Find where the given text appears and provide that cell's center as (x, y) coordinate. 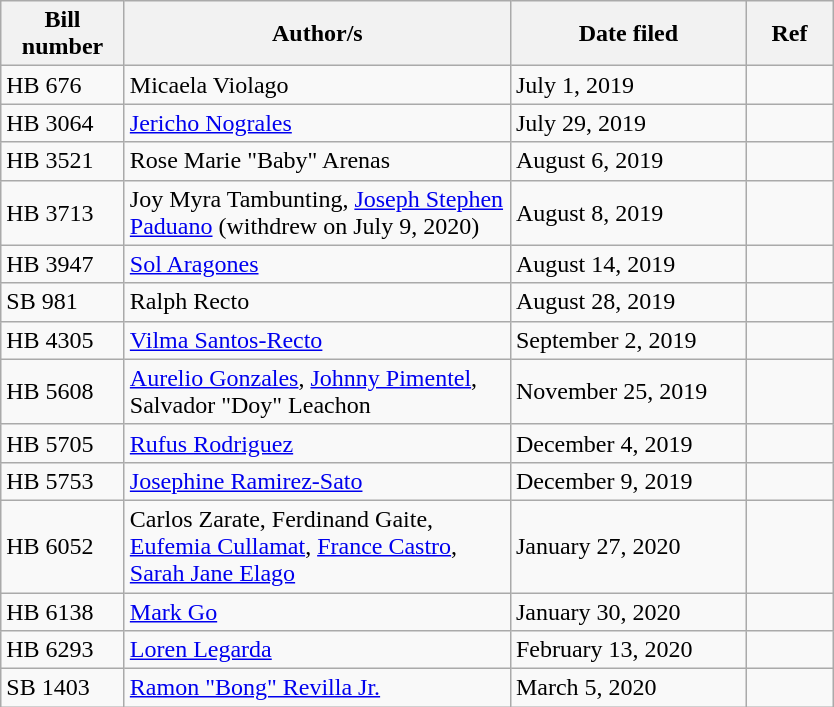
August 14, 2019 (628, 264)
March 5, 2020 (628, 688)
HB 6138 (63, 611)
HB 5705 (63, 443)
Author/s (317, 34)
August 8, 2019 (628, 212)
Joy Myra Tambunting, Joseph Stephen Paduano (withdrew on July 9, 2020) (317, 212)
Rose Marie "Baby" Arenas (317, 161)
November 25, 2019 (628, 392)
January 27, 2020 (628, 546)
SB 1403 (63, 688)
HB 6052 (63, 546)
Ramon "Bong" Revilla Jr. (317, 688)
Rufus Rodriguez (317, 443)
Sol Aragones (317, 264)
HB 3713 (63, 212)
August 6, 2019 (628, 161)
Josephine Ramirez-Sato (317, 481)
Mark Go (317, 611)
February 13, 2020 (628, 650)
Loren Legarda (317, 650)
HB 5753 (63, 481)
Micaela Violago (317, 85)
Aurelio Gonzales, Johnny Pimentel, Salvador "Doy" Leachon (317, 392)
December 4, 2019 (628, 443)
SB 981 (63, 302)
HB 3064 (63, 123)
July 29, 2019 (628, 123)
Carlos Zarate, Ferdinand Gaite, Eufemia Cullamat, France Castro, Sarah Jane Elago (317, 546)
December 9, 2019 (628, 481)
HB 3947 (63, 264)
Bill number (63, 34)
July 1, 2019 (628, 85)
Ralph Recto (317, 302)
January 30, 2020 (628, 611)
HB 676 (63, 85)
HB 6293 (63, 650)
September 2, 2019 (628, 340)
Date filed (628, 34)
HB 4305 (63, 340)
Vilma Santos-Recto (317, 340)
HB 3521 (63, 161)
Ref (789, 34)
HB 5608 (63, 392)
Jericho Nograles (317, 123)
August 28, 2019 (628, 302)
